For the text-containing cell, return its midpoint in (x, y) coordinate format. 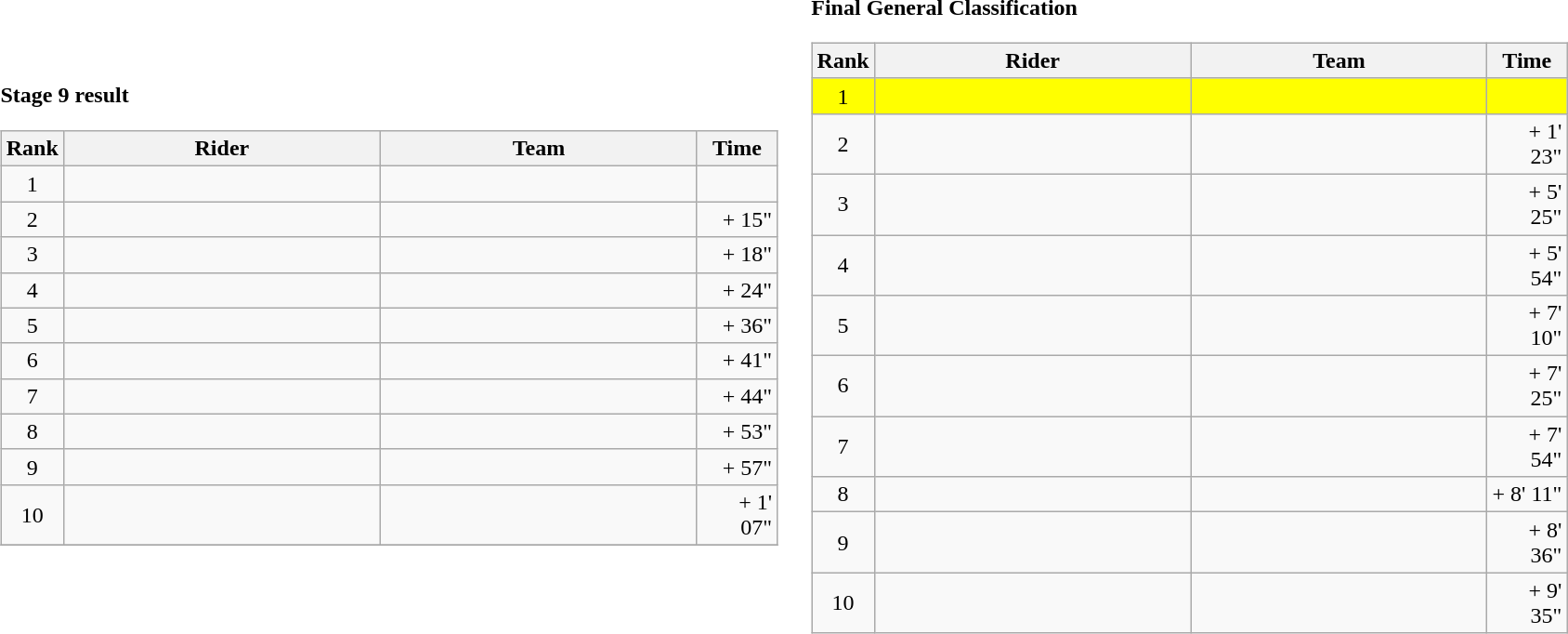
+ 8' 36" (1527, 543)
+ 7' 54" (1527, 446)
+ 57" (737, 467)
+ 41" (737, 361)
+ 24" (737, 290)
+ 5' 54" (1527, 264)
+ 7' 25" (1527, 387)
+ 8' 11" (1527, 495)
+ 18" (737, 255)
+ 1' 23" (1527, 143)
+ 9' 35" (1527, 602)
+ 5' 25" (1527, 205)
+ 7' 10" (1527, 325)
+ 53" (737, 431)
+ 36" (737, 325)
+ 15" (737, 219)
+ 44" (737, 396)
+ 1' 07" (737, 515)
